Locate the cell with the specified text and output its [X, Y] center coordinate. 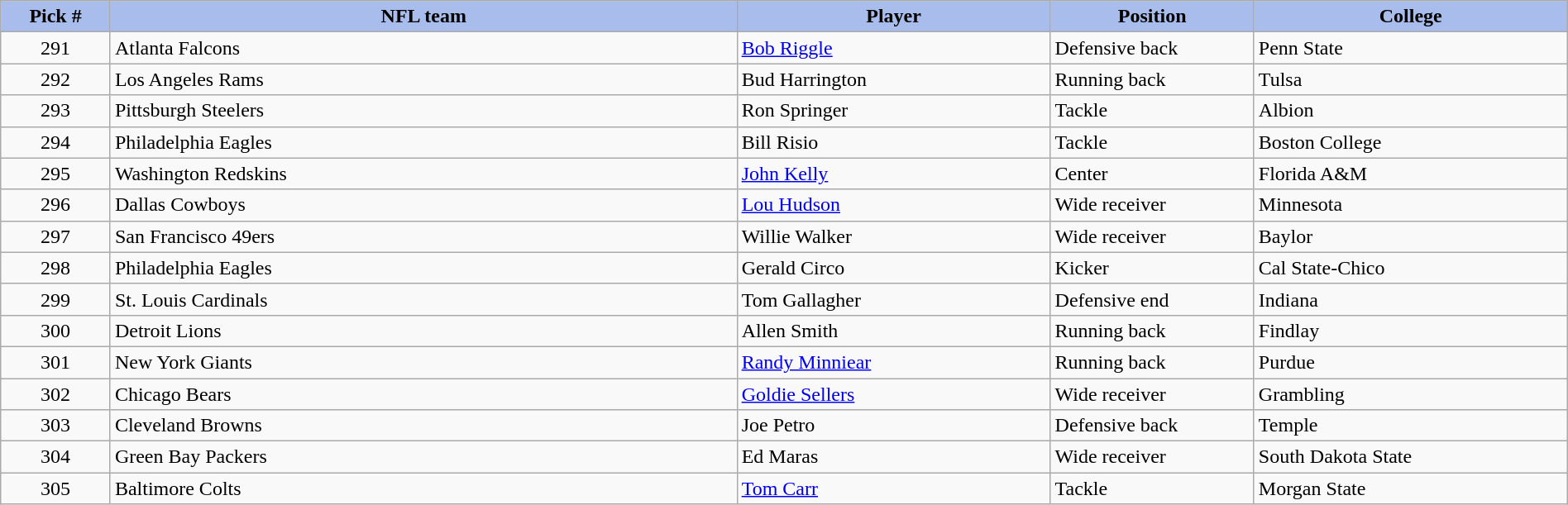
Temple [1411, 426]
Ron Springer [893, 111]
Goldie Sellers [893, 394]
Chicago Bears [423, 394]
Albion [1411, 111]
Florida A&M [1411, 174]
Findlay [1411, 331]
Position [1152, 17]
Grambling [1411, 394]
Morgan State [1411, 488]
Willie Walker [893, 236]
Los Angeles Rams [423, 79]
Kicker [1152, 268]
Lou Hudson [893, 205]
294 [56, 142]
Boston College [1411, 142]
Atlanta Falcons [423, 48]
291 [56, 48]
303 [56, 426]
Allen Smith [893, 331]
Tom Carr [893, 488]
John Kelly [893, 174]
Bud Harrington [893, 79]
Purdue [1411, 362]
293 [56, 111]
Joe Petro [893, 426]
Penn State [1411, 48]
Minnesota [1411, 205]
Tom Gallagher [893, 299]
Ed Maras [893, 457]
Center [1152, 174]
Bill Risio [893, 142]
Randy Minniear [893, 362]
295 [56, 174]
NFL team [423, 17]
299 [56, 299]
300 [56, 331]
298 [56, 268]
South Dakota State [1411, 457]
Tulsa [1411, 79]
Cleveland Browns [423, 426]
Green Bay Packers [423, 457]
Pick # [56, 17]
Washington Redskins [423, 174]
292 [56, 79]
Pittsburgh Steelers [423, 111]
Indiana [1411, 299]
Gerald Circo [893, 268]
Baltimore Colts [423, 488]
304 [56, 457]
Cal State-Chico [1411, 268]
San Francisco 49ers [423, 236]
305 [56, 488]
297 [56, 236]
Defensive end [1152, 299]
301 [56, 362]
Detroit Lions [423, 331]
Baylor [1411, 236]
New York Giants [423, 362]
College [1411, 17]
Dallas Cowboys [423, 205]
296 [56, 205]
Player [893, 17]
St. Louis Cardinals [423, 299]
Bob Riggle [893, 48]
302 [56, 394]
